For the text-containing cell, return its midpoint in (X, Y) coordinate format. 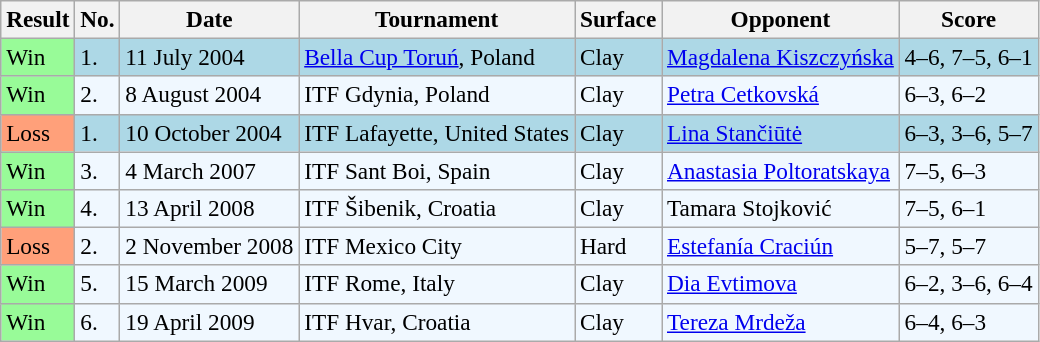
4 March 2007 (210, 170)
ITF Sant Boi, Spain (437, 170)
8 August 2004 (210, 95)
Anastasia Poltoratskaya (781, 170)
2 November 2008 (210, 246)
ITF Šibenik, Croatia (437, 208)
Date (210, 19)
6–4, 6–3 (968, 322)
Tereza Mrdeža (781, 322)
13 April 2008 (210, 208)
6–2, 3–6, 6–4 (968, 284)
ITF Gdynia, Poland (437, 95)
4–6, 7–5, 6–1 (968, 57)
Score (968, 19)
ITF Rome, Italy (437, 284)
Surface (618, 19)
15 March 2009 (210, 284)
ITF Lafayette, United States (437, 133)
Hard (618, 246)
Lina Stančiūtė (781, 133)
ITF Hvar, Croatia (437, 322)
11 July 2004 (210, 57)
Tamara Stojković (781, 208)
Tournament (437, 19)
Magdalena Kiszczyńska (781, 57)
ITF Mexico City (437, 246)
7–5, 6–1 (968, 208)
10 October 2004 (210, 133)
Opponent (781, 19)
Bella Cup Toruń, Poland (437, 57)
6. (98, 322)
3. (98, 170)
Dia Evtimova (781, 284)
Petra Cetkovská (781, 95)
6–3, 6–2 (968, 95)
7–5, 6–3 (968, 170)
No. (98, 19)
4. (98, 208)
5. (98, 284)
Estefanía Craciún (781, 246)
Result (38, 19)
6–3, 3–6, 5–7 (968, 133)
5–7, 5–7 (968, 246)
19 April 2009 (210, 322)
